Pinpoint the cell where the given text exists, returning its (x, y) midpoint coordinate. 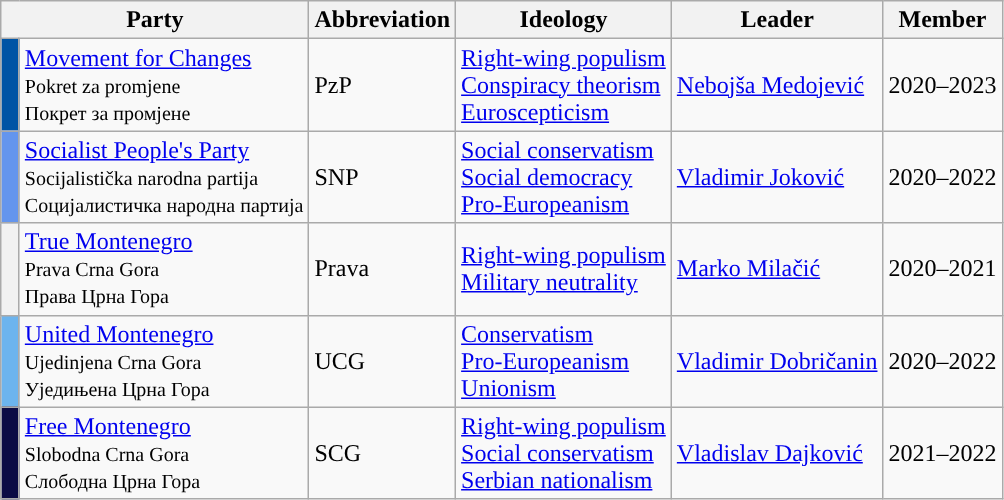
Ideology (564, 20)
Socialist People's PartySocijalistička narodna partijaСоцијалистичка народна партија (164, 177)
Marko Milačić (777, 269)
PzP (382, 85)
SCG (382, 453)
2020–2021 (942, 269)
Abbreviation (382, 20)
Vladislav Dajković (777, 453)
Member (942, 20)
Leader (777, 20)
Free MontenegroSlobodna Crna GoraСлободна Црнa Горa (164, 453)
Right-wing populismSocial conservatismSerbian nationalism (564, 453)
Prava (382, 269)
Nebojša Medojević (777, 85)
2021–2022 (942, 453)
Social conservatismSocial democracyPro-Europeanism (564, 177)
Vladimir Joković (777, 177)
True MontenegroPrava Crna GoraПрава Црна Гора (164, 269)
UCG (382, 361)
Right-wing populismConspiracy theorismEuroscepticism (564, 85)
SNP (382, 177)
Movement for ChangesPokret za promjeneПокрет за промјене (164, 85)
Party (155, 20)
2020–2023 (942, 85)
Right-wing populismMilitary neutrality (564, 269)
United MontenegroUjedinjena Crna GoraУједињена Црна Гора (164, 361)
Vladimir Dobričanin (777, 361)
ConservatismPro-EuropeanismUnionism (564, 361)
